Find where the given text appears and provide that cell's center as [x, y] coordinate. 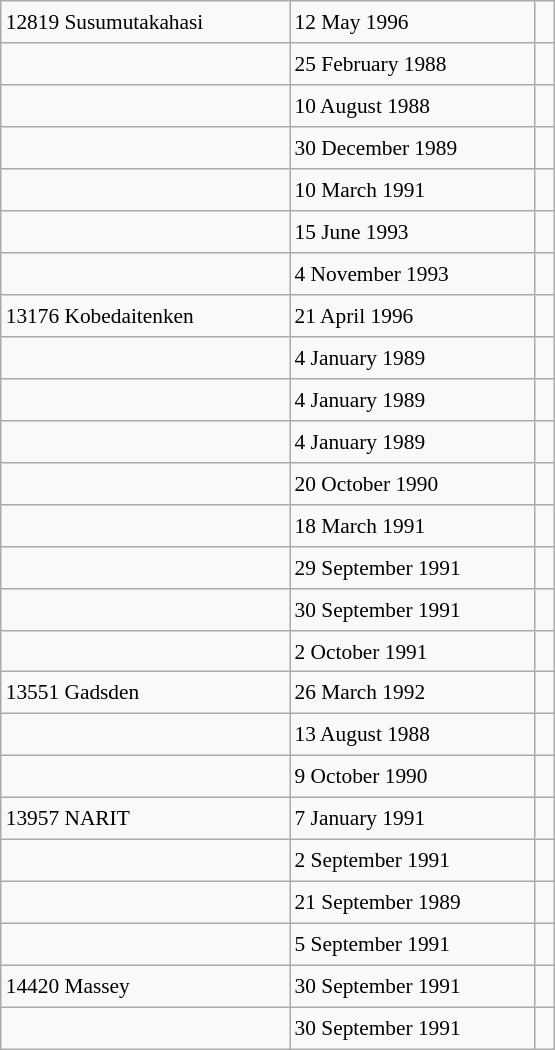
13176 Kobedaitenken [146, 316]
12819 Susumutakahasi [146, 22]
14420 Massey [146, 986]
29 September 1991 [412, 567]
4 November 1993 [412, 274]
2 October 1991 [412, 651]
30 December 1989 [412, 148]
26 March 1992 [412, 693]
13957 NARIT [146, 819]
13551 Gadsden [146, 693]
10 August 1988 [412, 106]
10 March 1991 [412, 190]
18 March 1991 [412, 525]
21 September 1989 [412, 903]
12 May 1996 [412, 22]
9 October 1990 [412, 777]
2 September 1991 [412, 861]
13 August 1988 [412, 735]
5 September 1991 [412, 945]
20 October 1990 [412, 483]
15 June 1993 [412, 232]
7 January 1991 [412, 819]
21 April 1996 [412, 316]
25 February 1988 [412, 64]
